Determine the (X, Y) coordinate at the center of the cell enclosing the given text.  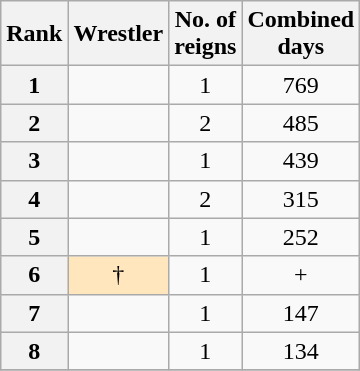
485 (301, 123)
147 (301, 313)
134 (301, 351)
6 (34, 275)
315 (301, 199)
252 (301, 237)
7 (34, 313)
5 (34, 237)
439 (301, 161)
† (118, 275)
Rank (34, 34)
4 (34, 199)
3 (34, 161)
769 (301, 85)
+ (301, 275)
Combineddays (301, 34)
Wrestler (118, 34)
No. ofreigns (206, 34)
8 (34, 351)
